Find where the given text appears and provide that cell's center as [x, y] coordinate. 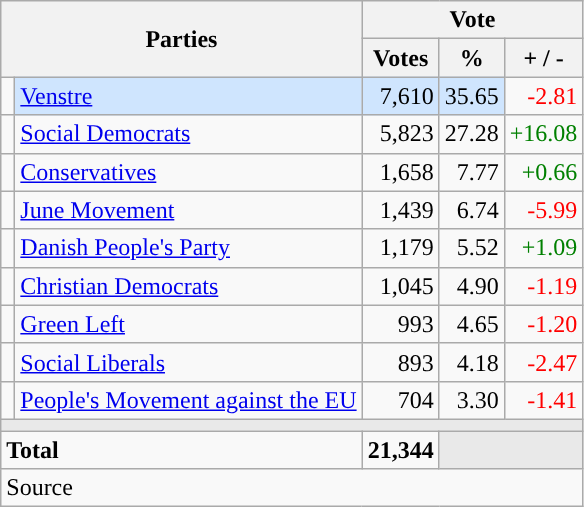
Votes [400, 58]
June Movement [188, 210]
-1.20 [544, 324]
4.65 [472, 324]
5,823 [400, 134]
Total [182, 449]
People's Movement against the EU [188, 400]
+0.66 [544, 172]
+ / - [544, 58]
893 [400, 362]
1,658 [400, 172]
Vote [472, 20]
+16.08 [544, 134]
Conservatives [188, 172]
Social Democrats [188, 134]
Source [292, 488]
21,344 [400, 449]
7,610 [400, 96]
Venstre [188, 96]
-2.47 [544, 362]
-1.19 [544, 286]
6.74 [472, 210]
Christian Democrats [188, 286]
Danish People's Party [188, 248]
7.77 [472, 172]
-2.81 [544, 96]
Green Left [188, 324]
4.90 [472, 286]
27.28 [472, 134]
1,045 [400, 286]
4.18 [472, 362]
5.52 [472, 248]
3.30 [472, 400]
993 [400, 324]
-1.41 [544, 400]
% [472, 58]
704 [400, 400]
1,439 [400, 210]
-5.99 [544, 210]
Social Liberals [188, 362]
+1.09 [544, 248]
35.65 [472, 96]
1,179 [400, 248]
Parties [182, 39]
